Find where the given text appears and provide that cell's center as [x, y] coordinate. 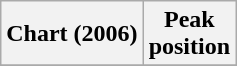
Peakposition [189, 34]
Chart (2006) [72, 34]
